Detect which cell encompasses the target text, then output its [x, y] center coordinate. 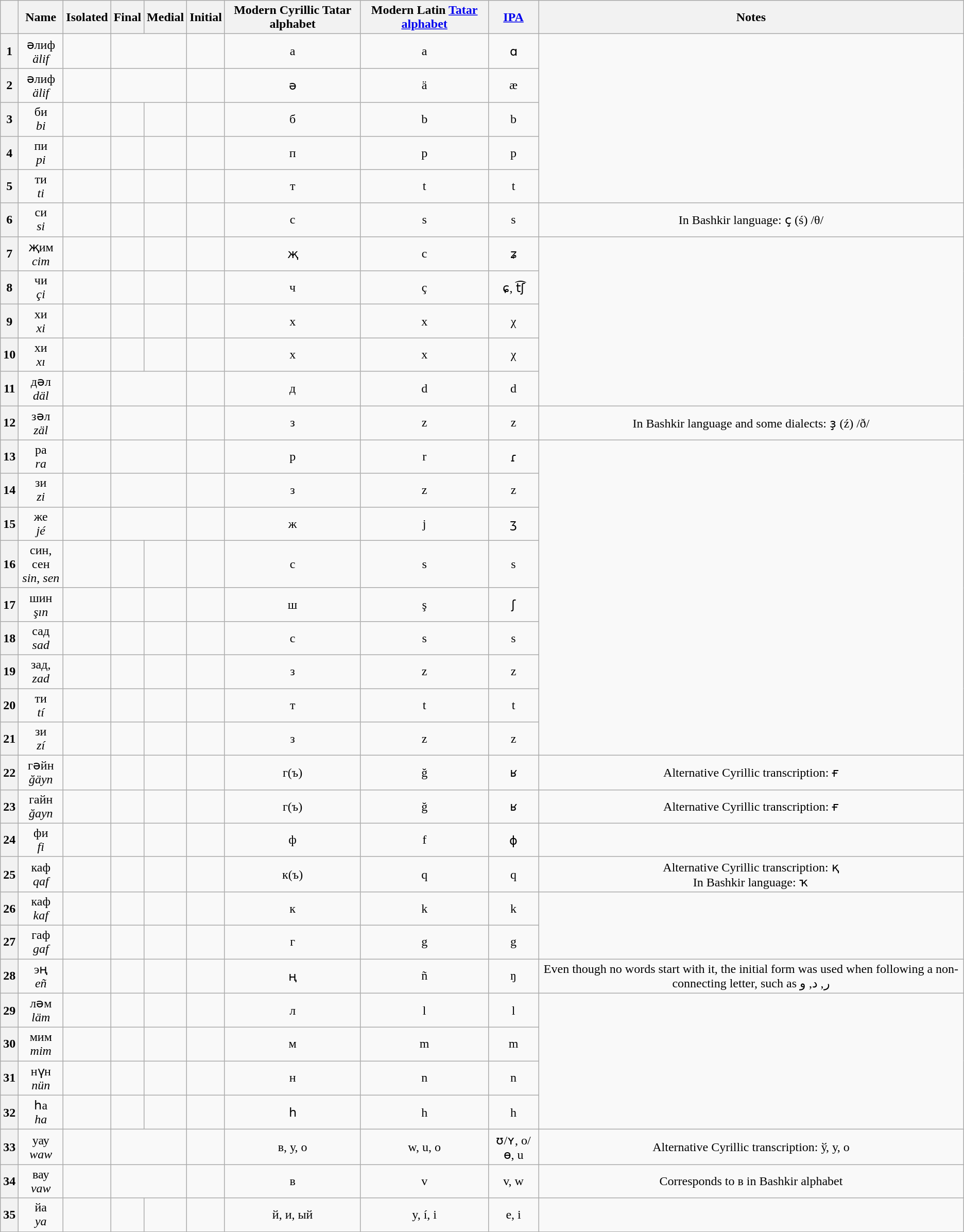
In Bashkir language and some dialects: ҙ (ź) /ð/ [751, 423]
16 [9, 564]
кафqaf [41, 874]
жеjé [41, 523]
Alternative Cyrillic transcription: қIn Bashkir language: ҡ [751, 874]
In Bashkir language: ҫ (ś) /θ/ [751, 219]
32 [9, 1113]
15 [9, 523]
шинşın [41, 605]
4 [9, 152]
дәлdäl [41, 388]
w, u, o [424, 1147]
35 [9, 1214]
7 [9, 253]
һ [292, 1113]
19 [9, 672]
зиzí [41, 739]
уауwaw [41, 1147]
п [292, 152]
30 [9, 1045]
13 [9, 456]
й, и, ый [292, 1214]
Even though no words start with it, the initial form was used when following a non-connecting letter, such as ر, د, و [751, 977]
гайнğayn [41, 807]
тиti [41, 186]
ɾ [513, 456]
р [292, 456]
кафkaf [41, 909]
ш [292, 605]
17 [9, 605]
сиsi [41, 219]
җ [292, 253]
м [292, 1045]
зәлzäl [41, 423]
ʊ/ʏ, o/ɵ, u [513, 1147]
б [292, 119]
хиxı [41, 354]
ñ [424, 977]
34 [9, 1182]
26 [9, 909]
а [292, 52]
ʃ [513, 605]
чиçi [41, 287]
Medial [166, 18]
e, i [513, 1214]
җимcim [41, 253]
ɑ [513, 52]
вауvaw [41, 1182]
д [292, 388]
н [292, 1079]
к(ъ) [292, 874]
8 [9, 287]
18 [9, 638]
33 [9, 1147]
ʑ [513, 253]
23 [9, 807]
йаya [41, 1214]
12 [9, 423]
9 [9, 321]
c [424, 253]
Name [41, 18]
г [292, 942]
f [424, 840]
ж [292, 523]
ç [424, 287]
2 [9, 85]
һаha [41, 1113]
r [424, 456]
v, w [513, 1182]
y, í, i [424, 1214]
ɕ, t͡ʃ [513, 287]
ɸ [513, 840]
мимmim [41, 1045]
тиtí [41, 705]
пиpi [41, 152]
гафgaf [41, 942]
j [424, 523]
10 [9, 354]
ŋ [513, 977]
v [424, 1182]
IPA [513, 18]
садsad [41, 638]
хиxi [41, 321]
раra [41, 456]
20 [9, 705]
нүнnün [41, 1079]
11 [9, 388]
зиzi [41, 490]
28 [9, 977]
24 [9, 840]
Modern Cyrillic Tatar alphabet [292, 18]
ләмläm [41, 1011]
25 [9, 874]
Modern Latin Tatar alphabet [424, 18]
в, у, о [292, 1147]
ф [292, 840]
зад, zad [41, 672]
ч [292, 287]
21 [9, 739]
гәйнğäyn [41, 773]
Isolated [87, 18]
6 [9, 219]
л [292, 1011]
5 [9, 186]
31 [9, 1079]
29 [9, 1011]
ʒ [513, 523]
æ [513, 85]
ş [424, 605]
к [292, 909]
3 [9, 119]
Initial [206, 18]
фиfi [41, 840]
22 [9, 773]
Notes [751, 18]
ң [292, 977]
27 [9, 942]
a [424, 52]
Final [127, 18]
биbi [41, 119]
ä [424, 85]
Corresponds to в in Bashkir alphabet [751, 1182]
Alternative Cyrillic transcription: ў, у, о [751, 1147]
1 [9, 52]
эңeñ [41, 977]
ә [292, 85]
син, сенsin, sen [41, 564]
в [292, 1182]
14 [9, 490]
